For the text-containing cell, return its midpoint in (x, y) coordinate format. 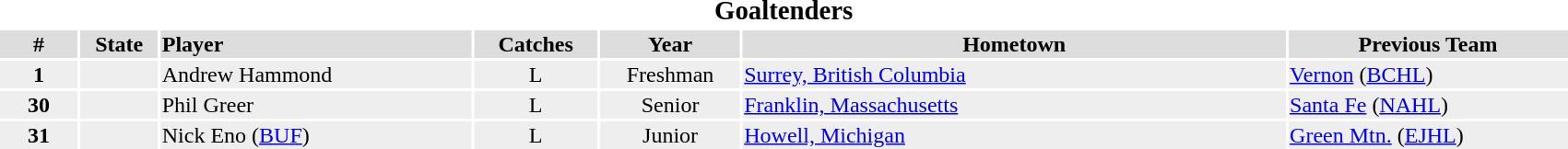
Player (315, 44)
Vernon (BCHL) (1429, 74)
Previous Team (1429, 44)
Year (669, 44)
1 (39, 74)
31 (39, 135)
Nick Eno (BUF) (315, 135)
Junior (669, 135)
Andrew Hammond (315, 74)
30 (39, 105)
Surrey, British Columbia (1014, 74)
Freshman (669, 74)
# (39, 44)
Catches (536, 44)
Santa Fe (NAHL) (1429, 105)
Hometown (1014, 44)
State (119, 44)
Howell, Michigan (1014, 135)
Green Mtn. (EJHL) (1429, 135)
Senior (669, 105)
Franklin, Massachusetts (1014, 105)
Phil Greer (315, 105)
